Return the [x, y] coordinate for the center point of the cell that contains the specified text.  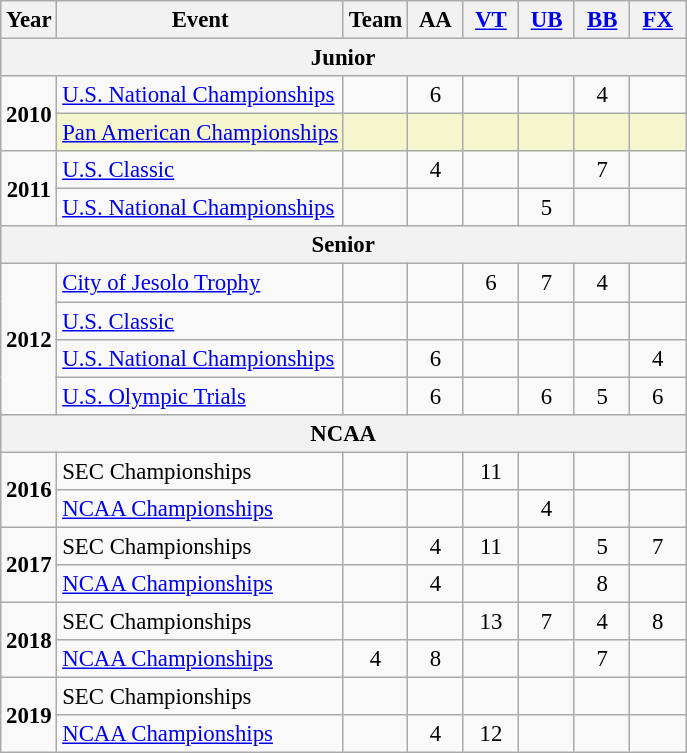
12 [491, 734]
2010 [29, 114]
VT [491, 20]
Senior [344, 245]
AA [436, 20]
13 [491, 621]
2018 [29, 640]
2012 [29, 339]
U.S. Olympic Trials [200, 396]
UB [547, 20]
2016 [29, 490]
2019 [29, 716]
City of Jesolo Trophy [200, 283]
Junior [344, 58]
Event [200, 20]
Year [29, 20]
NCAA [344, 433]
Pan American Championships [200, 133]
BB [602, 20]
FX [658, 20]
Team [375, 20]
2017 [29, 564]
2011 [29, 188]
